From the cell containing the given text, extract its center point as [x, y] coordinate. 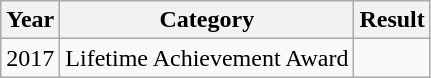
2017 [30, 58]
Lifetime Achievement Award [207, 58]
Category [207, 20]
Result [392, 20]
Year [30, 20]
